Output the (X, Y) coordinate of the center of the cell containing the given text.  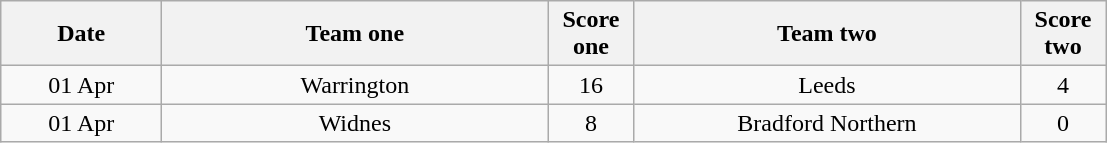
16 (591, 85)
Widnes (355, 123)
Score two (1063, 34)
0 (1063, 123)
Team two (827, 34)
Bradford Northern (827, 123)
Leeds (827, 85)
Team one (355, 34)
8 (591, 123)
Warrington (355, 85)
Score one (591, 34)
4 (1063, 85)
Date (82, 34)
